Return (X, Y) of the center of cell containing provided text 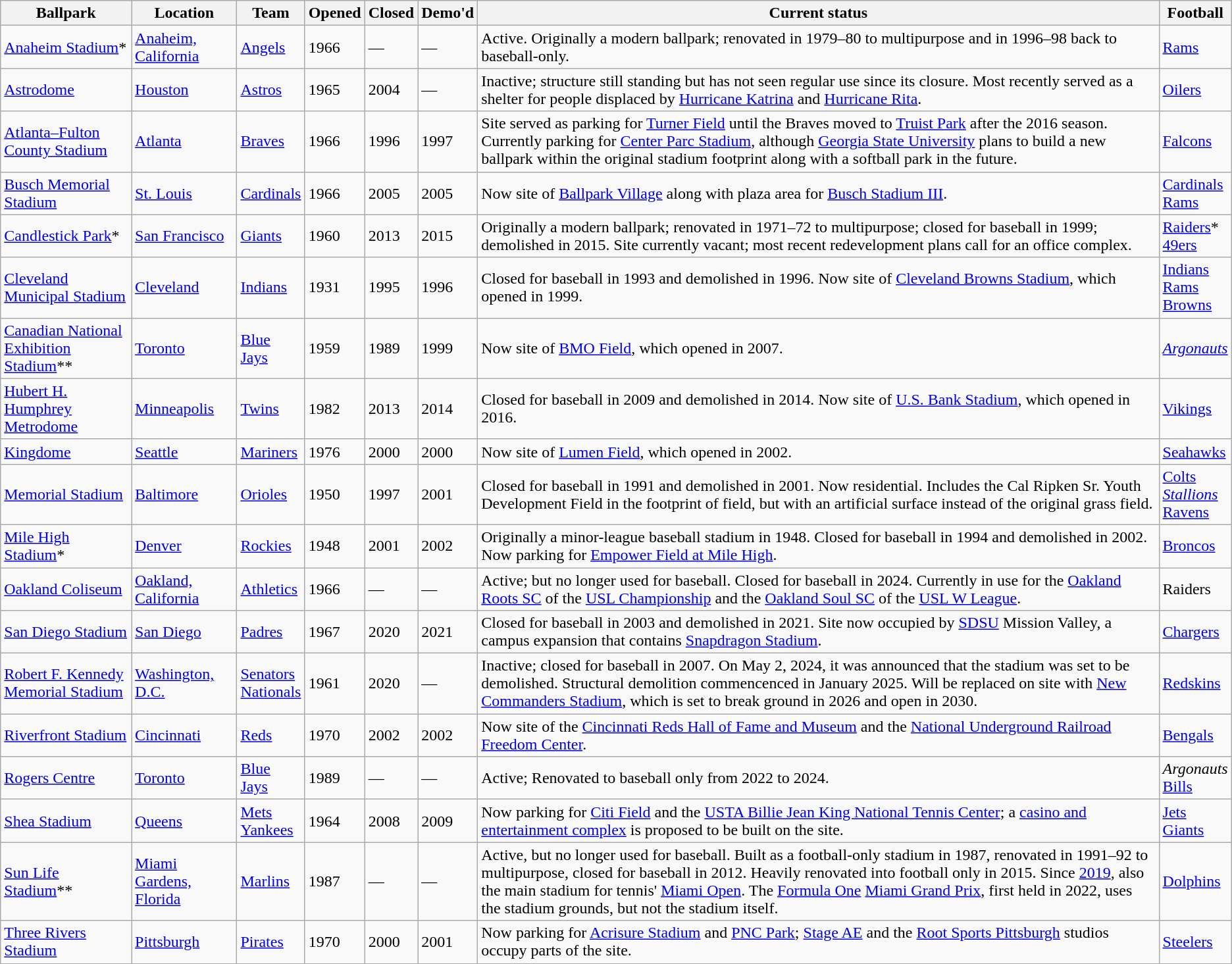
Angels (271, 47)
SenatorsNationals (271, 684)
Now parking for Acrisure Stadium and PNC Park; Stage AE and the Root Sports Pittsburgh studios occupy parts of the site. (819, 942)
Opened (334, 13)
1965 (334, 89)
Chargers (1195, 632)
San Diego Stadium (66, 632)
Queens (184, 821)
Redskins (1195, 684)
Steelers (1195, 942)
1987 (334, 882)
Closed for baseball in 2003 and demolished in 2021. Site now occupied by SDSU Mission Valley, a campus expansion that contains Snapdragon Stadium. (819, 632)
Cleveland Municipal Stadium (66, 288)
Pirates (271, 942)
Padres (271, 632)
Astrodome (66, 89)
Raiders (1195, 588)
2008 (391, 821)
Anaheim, California (184, 47)
1967 (334, 632)
1999 (448, 348)
Seattle (184, 451)
Bengals (1195, 736)
Atlanta–Fulton County Stadium (66, 141)
Pittsburgh (184, 942)
Broncos (1195, 546)
Active. Originally a modern ballpark; renovated in 1979–80 to multipurpose and in 1996–98 back to baseball-only. (819, 47)
Argonauts Bills (1195, 778)
Washington, D.C. (184, 684)
Oakland Coliseum (66, 588)
Closed (391, 13)
Indians Rams Browns (1195, 288)
Canadian National Exhibition Stadium** (66, 348)
Astros (271, 89)
Twins (271, 409)
Memorial Stadium (66, 494)
1961 (334, 684)
1950 (334, 494)
Shea Stadium (66, 821)
Giants (271, 236)
Cleveland (184, 288)
2021 (448, 632)
1964 (334, 821)
Rams (1195, 47)
Colts Stallions Ravens (1195, 494)
Reds (271, 736)
Ballpark (66, 13)
Minneapolis (184, 409)
Sun Life Stadium** (66, 882)
Jets Giants (1195, 821)
Football (1195, 13)
Falcons (1195, 141)
Braves (271, 141)
Team (271, 13)
MetsYankees (271, 821)
1995 (391, 288)
Now site of BMO Field, which opened in 2007. (819, 348)
Originally a minor-league baseball stadium in 1948. Closed for baseball in 1994 and demolished in 2002. Now parking for Empower Field at Mile High. (819, 546)
Miami Gardens, Florida (184, 882)
San Francisco (184, 236)
Closed for baseball in 2009 and demolished in 2014. Now site of U.S. Bank Stadium, which opened in 2016. (819, 409)
Baltimore (184, 494)
Location (184, 13)
Mariners (271, 451)
Athletics (271, 588)
Robert F. Kennedy Memorial Stadium (66, 684)
Argonauts (1195, 348)
Now site of Ballpark Village along with plaza area for Busch Stadium III. (819, 193)
San Diego (184, 632)
2004 (391, 89)
Dolphins (1195, 882)
1948 (334, 546)
2009 (448, 821)
Indians (271, 288)
Denver (184, 546)
Oakland, California (184, 588)
Current status (819, 13)
Rogers Centre (66, 778)
Atlanta (184, 141)
Demo'd (448, 13)
1960 (334, 236)
Vikings (1195, 409)
Mile High Stadium* (66, 546)
Marlins (271, 882)
2015 (448, 236)
Oilers (1195, 89)
Active; Renovated to baseball only from 2022 to 2024. (819, 778)
Now site of the Cincinnati Reds Hall of Fame and Museum and the National Underground Railroad Freedom Center. (819, 736)
Orioles (271, 494)
Riverfront Stadium (66, 736)
Busch Memorial Stadium (66, 193)
Cardinals (271, 193)
2014 (448, 409)
Cardinals Rams (1195, 193)
Seahawks (1195, 451)
Three Rivers Stadium (66, 942)
1931 (334, 288)
Anaheim Stadium* (66, 47)
Raiders* 49ers (1195, 236)
Hubert H. Humphrey Metrodome (66, 409)
Cincinnati (184, 736)
Now site of Lumen Field, which opened in 2002. (819, 451)
Closed for baseball in 1993 and demolished in 1996. Now site of Cleveland Browns Stadium, which opened in 1999. (819, 288)
Candlestick Park* (66, 236)
St. Louis (184, 193)
1982 (334, 409)
1976 (334, 451)
Rockies (271, 546)
1959 (334, 348)
Kingdome (66, 451)
Houston (184, 89)
